Search for the cell housing the specified text and yield its [X, Y] center coordinate. 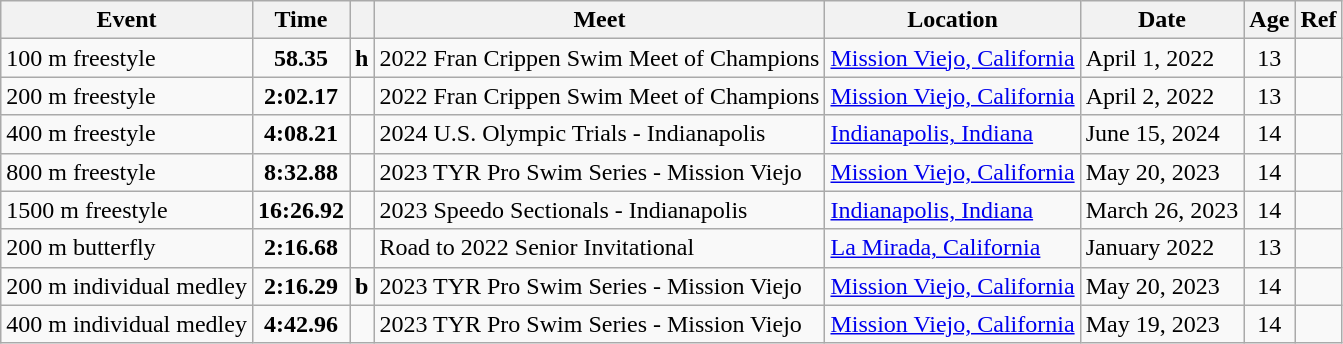
4:08.21 [300, 134]
58.35 [300, 58]
400 m individual medley [127, 324]
800 m freestyle [127, 172]
Road to 2022 Senior Invitational [600, 248]
January 2022 [1162, 248]
2024 U.S. Olympic Trials - Indianapolis [600, 134]
Ref [1318, 20]
4:42.96 [300, 324]
200 m butterfly [127, 248]
2:02.17 [300, 96]
1500 m freestyle [127, 210]
Event [127, 20]
200 m freestyle [127, 96]
2:16.29 [300, 286]
Time [300, 20]
b [362, 286]
March 26, 2023 [1162, 210]
Meet [600, 20]
400 m freestyle [127, 134]
May 19, 2023 [1162, 324]
La Mirada, California [952, 248]
April 2, 2022 [1162, 96]
Location [952, 20]
2:16.68 [300, 248]
Age [1270, 20]
2023 Speedo Sectionals - Indianapolis [600, 210]
Date [1162, 20]
June 15, 2024 [1162, 134]
h [362, 58]
100 m freestyle [127, 58]
200 m individual medley [127, 286]
8:32.88 [300, 172]
April 1, 2022 [1162, 58]
16:26.92 [300, 210]
